Search for the cell housing the specified text and yield its (X, Y) center coordinate. 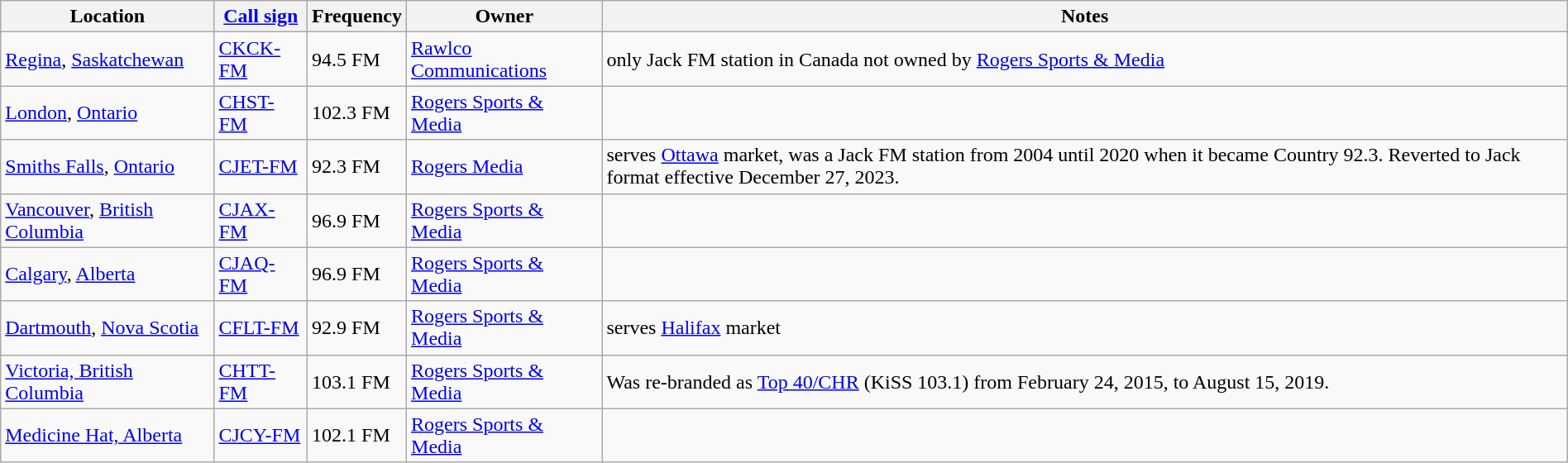
102.1 FM (357, 435)
CJET-FM (261, 167)
only Jack FM station in Canada not owned by Rogers Sports & Media (1085, 60)
serves Ottawa market, was a Jack FM station from 2004 until 2020 when it became Country 92.3. Reverted to Jack format effective December 27, 2023. (1085, 167)
Frequency (357, 17)
CFLT-FM (261, 327)
92.3 FM (357, 167)
London, Ontario (108, 112)
Location (108, 17)
92.9 FM (357, 327)
Owner (504, 17)
Dartmouth, Nova Scotia (108, 327)
Victoria, British Columbia (108, 382)
CHST-FM (261, 112)
102.3 FM (357, 112)
Call sign (261, 17)
Notes (1085, 17)
Rawlco Communications (504, 60)
serves Halifax market (1085, 327)
94.5 FM (357, 60)
Rogers Media (504, 167)
CJCY-FM (261, 435)
Regina, Saskatchewan (108, 60)
Calgary, Alberta (108, 274)
Smiths Falls, Ontario (108, 167)
Was re-branded as Top 40/CHR (KiSS 103.1) from February 24, 2015, to August 15, 2019. (1085, 382)
CJAQ-FM (261, 274)
CHTT-FM (261, 382)
CJAX-FM (261, 220)
Medicine Hat, Alberta (108, 435)
Vancouver, British Columbia (108, 220)
CKCK-FM (261, 60)
103.1 FM (357, 382)
